Identify which cell holds the provided text, then report its [X, Y] central coordinate. 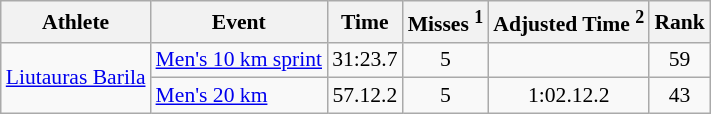
57.12.2 [364, 96]
Rank [680, 22]
43 [680, 96]
Liutauras Barila [76, 78]
31:23.7 [364, 60]
Adjusted Time 2 [568, 22]
Time [364, 22]
1:02.12.2 [568, 96]
Athlete [76, 22]
Men's 10 km sprint [240, 60]
Men's 20 km [240, 96]
Event [240, 22]
Misses 1 [446, 22]
59 [680, 60]
